For the text-containing cell, return its midpoint in [X, Y] coordinate format. 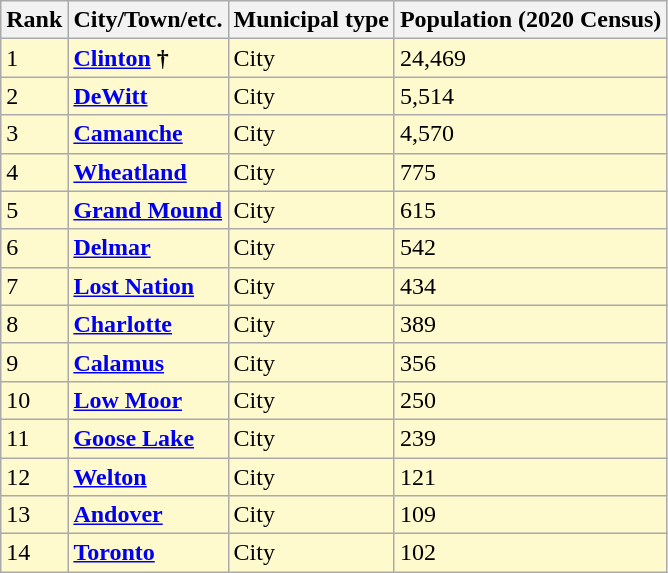
Andover [148, 515]
Population (2020 Census) [530, 20]
13 [34, 515]
Goose Lake [148, 438]
City/Town/etc. [148, 20]
5 [34, 210]
356 [530, 362]
Grand Mound [148, 210]
5,514 [530, 96]
Welton [148, 477]
DeWitt [148, 96]
250 [530, 400]
Low Moor [148, 400]
8 [34, 324]
2 [34, 96]
11 [34, 438]
389 [530, 324]
Rank [34, 20]
Charlotte [148, 324]
Clinton † [148, 58]
775 [530, 172]
Toronto [148, 553]
102 [530, 553]
1 [34, 58]
4,570 [530, 134]
434 [530, 286]
Calamus [148, 362]
239 [530, 438]
4 [34, 172]
Lost Nation [148, 286]
9 [34, 362]
Wheatland [148, 172]
615 [530, 210]
121 [530, 477]
542 [530, 248]
7 [34, 286]
24,469 [530, 58]
10 [34, 400]
12 [34, 477]
Delmar [148, 248]
Municipal type [311, 20]
109 [530, 515]
6 [34, 248]
Camanche [148, 134]
3 [34, 134]
14 [34, 553]
